Pinpoint the cell where the given text exists, returning its (x, y) midpoint coordinate. 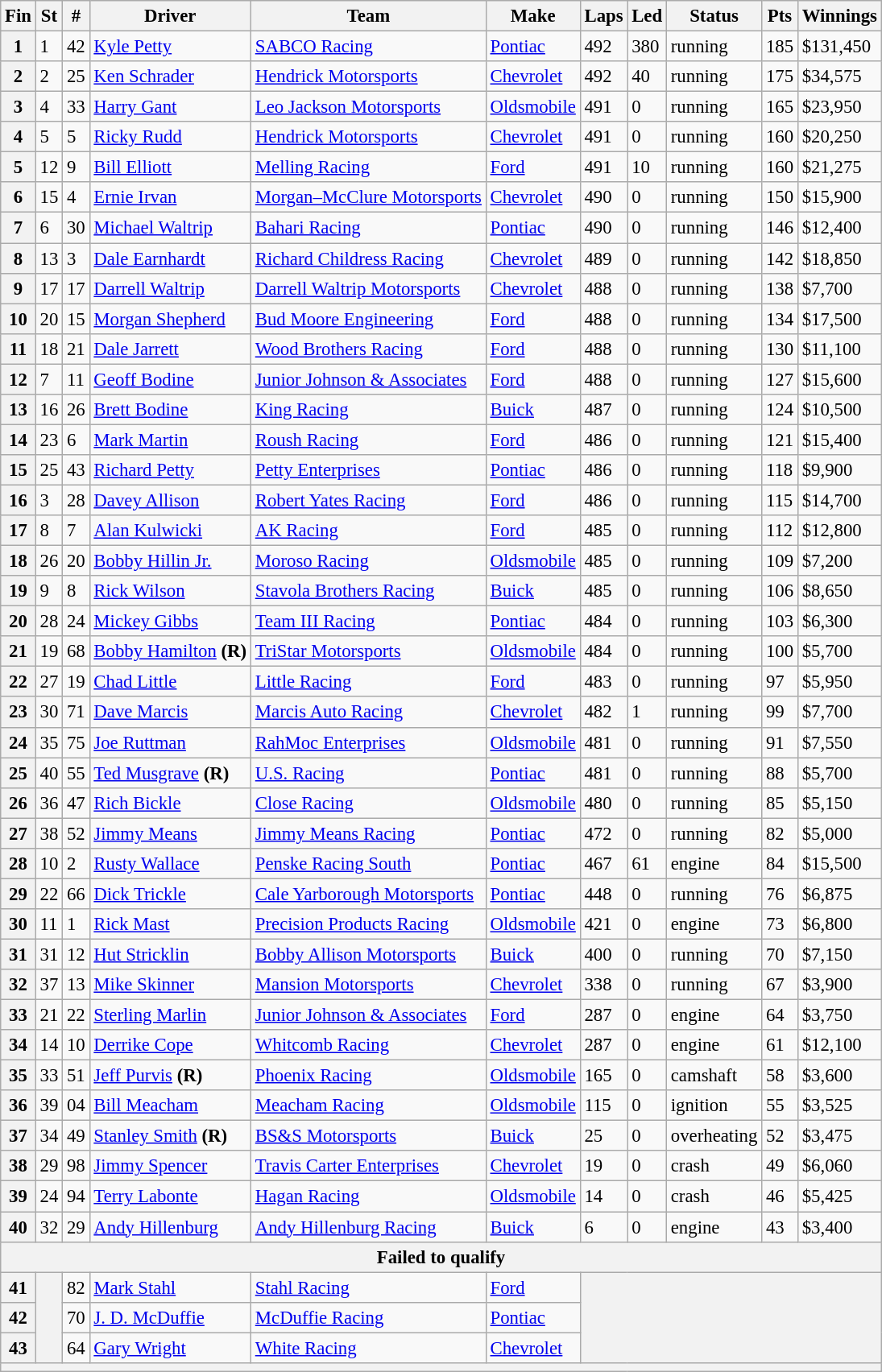
Bud Moore Engineering (368, 319)
127 (780, 379)
Jimmy Means Racing (368, 833)
Kyle Petty (170, 47)
472 (604, 833)
138 (780, 288)
$12,800 (839, 531)
$18,850 (839, 258)
04 (76, 1105)
97 (780, 682)
Team III Racing (368, 622)
Wood Brothers Racing (368, 349)
Phoenix Racing (368, 1076)
Dale Jarrett (170, 349)
84 (780, 864)
$15,600 (839, 379)
Rick Mast (170, 924)
$3,525 (839, 1105)
$23,950 (839, 107)
Ricky Rudd (170, 137)
$20,250 (839, 137)
U.S. Racing (368, 773)
73 (780, 924)
Bobby Allison Motorsports (368, 954)
$6,300 (839, 622)
109 (780, 561)
Gary Wright (170, 1348)
66 (76, 894)
$7,150 (839, 954)
St (48, 16)
$3,600 (839, 1076)
71 (76, 713)
Bobby Hamilton (R) (170, 651)
McDuffie Racing (368, 1317)
$15,900 (839, 197)
Andy Hillenburg (170, 1227)
76 (780, 894)
Fin (19, 16)
Precision Products Racing (368, 924)
Robert Yates Racing (368, 500)
480 (604, 803)
$7,200 (839, 561)
Harry Gant (170, 107)
Cale Yarborough Motorsports (368, 894)
Little Racing (368, 682)
BS&S Motorsports (368, 1136)
$3,900 (839, 985)
Derrike Cope (170, 1045)
124 (780, 410)
175 (780, 76)
J. D. McDuffie (170, 1317)
142 (780, 258)
$5,425 (839, 1196)
Meacham Racing (368, 1105)
RahMoc Enterprises (368, 742)
AK Racing (368, 531)
185 (780, 47)
134 (780, 319)
Bill Elliott (170, 167)
Moroso Racing (368, 561)
King Racing (368, 410)
Bobby Hillin Jr. (170, 561)
Alan Kulwicki (170, 531)
Brett Bodine (170, 410)
camshaft (714, 1076)
482 (604, 713)
Melling Racing (368, 167)
58 (780, 1076)
Roush Racing (368, 440)
Marcis Auto Racing (368, 713)
103 (780, 622)
Stanley Smith (R) (170, 1136)
85 (780, 803)
Failed to qualify (441, 1257)
$34,575 (839, 76)
Close Racing (368, 803)
121 (780, 440)
67 (780, 985)
# (76, 16)
$5,000 (839, 833)
$6,875 (839, 894)
Whitcomb Racing (368, 1045)
Hut Stricklin (170, 954)
Winnings (839, 16)
Bill Meacham (170, 1105)
106 (780, 591)
$6,060 (839, 1167)
Terry Labonte (170, 1196)
Jimmy Spencer (170, 1167)
$15,400 (839, 440)
Rusty Wallace (170, 864)
Ken Schrader (170, 76)
Driver (170, 16)
Michael Waltrip (170, 228)
46 (780, 1196)
112 (780, 531)
100 (780, 651)
$12,100 (839, 1045)
Mark Martin (170, 440)
Geoff Bodine (170, 379)
94 (76, 1196)
Rick Wilson (170, 591)
TriStar Motorsports (368, 651)
Chad Little (170, 682)
$14,700 (839, 500)
$9,900 (839, 470)
Joe Ruttman (170, 742)
47 (76, 803)
99 (780, 713)
338 (604, 985)
421 (604, 924)
Mickey Gibbs (170, 622)
Mansion Motorsports (368, 985)
$3,400 (839, 1227)
$7,550 (839, 742)
Darrell Waltrip Motorsports (368, 288)
Ernie Irvan (170, 197)
483 (604, 682)
68 (76, 651)
487 (604, 410)
41 (19, 1287)
88 (780, 773)
380 (648, 47)
$3,475 (839, 1136)
$21,275 (839, 167)
448 (604, 894)
Status (714, 16)
91 (780, 742)
118 (780, 470)
Laps (604, 16)
Jimmy Means (170, 833)
Penske Racing South (368, 864)
Mark Stahl (170, 1287)
Dale Earnhardt (170, 258)
146 (780, 228)
$12,400 (839, 228)
Bahari Racing (368, 228)
SABCO Racing (368, 47)
Ted Musgrave (R) (170, 773)
$15,500 (839, 864)
Dave Marcis (170, 713)
$131,450 (839, 47)
489 (604, 258)
Richard Petty (170, 470)
Davey Allison (170, 500)
$8,650 (839, 591)
$3,750 (839, 1015)
$6,800 (839, 924)
Make (533, 16)
400 (604, 954)
$5,950 (839, 682)
150 (780, 197)
Jeff Purvis (R) (170, 1076)
Morgan–McClure Motorsports (368, 197)
Stahl Racing (368, 1287)
White Racing (368, 1348)
Hagan Racing (368, 1196)
Richard Childress Racing (368, 258)
Andy Hillenburg Racing (368, 1227)
$10,500 (839, 410)
Leo Jackson Motorsports (368, 107)
Team (368, 16)
$5,150 (839, 803)
overheating (714, 1136)
Morgan Shepherd (170, 319)
$11,100 (839, 349)
Darrell Waltrip (170, 288)
98 (76, 1167)
Dick Trickle (170, 894)
Sterling Marlin (170, 1015)
Rich Bickle (170, 803)
51 (76, 1076)
Mike Skinner (170, 985)
Petty Enterprises (368, 470)
Stavola Brothers Racing (368, 591)
$17,500 (839, 319)
467 (604, 864)
130 (780, 349)
Pts (780, 16)
Travis Carter Enterprises (368, 1167)
Led (648, 16)
ignition (714, 1105)
75 (76, 742)
